Scan for the cell matching the given text and deliver its [x, y] coordinate at center. 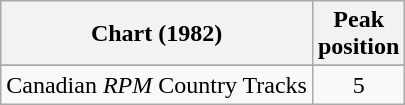
5 [358, 85]
Peakposition [358, 34]
Canadian RPM Country Tracks [157, 85]
Chart (1982) [157, 34]
